Output the (x, y) coordinate of the center of the cell containing the given text.  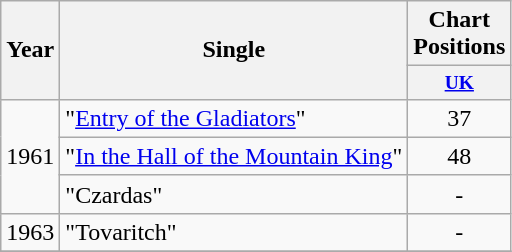
48 (460, 156)
"In the Hall of the Mountain King" (234, 156)
Chart Positions (460, 34)
"Czardas" (234, 194)
1961 (30, 156)
"Entry of the Gladiators" (234, 118)
37 (460, 118)
Year (30, 50)
UK (460, 82)
"Tovaritch" (234, 232)
1963 (30, 232)
Single (234, 50)
